Return [X, Y] of the center of cell containing provided text 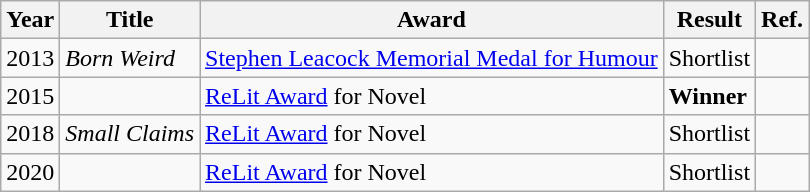
2015 [30, 96]
2013 [30, 58]
Small Claims [130, 134]
Year [30, 20]
Result [709, 20]
Title [130, 20]
Born Weird [130, 58]
2018 [30, 134]
Ref. [782, 20]
2020 [30, 172]
Stephen Leacock Memorial Medal for Humour [432, 58]
Award [432, 20]
Winner [709, 96]
